Return (x, y) of the center of cell containing provided text 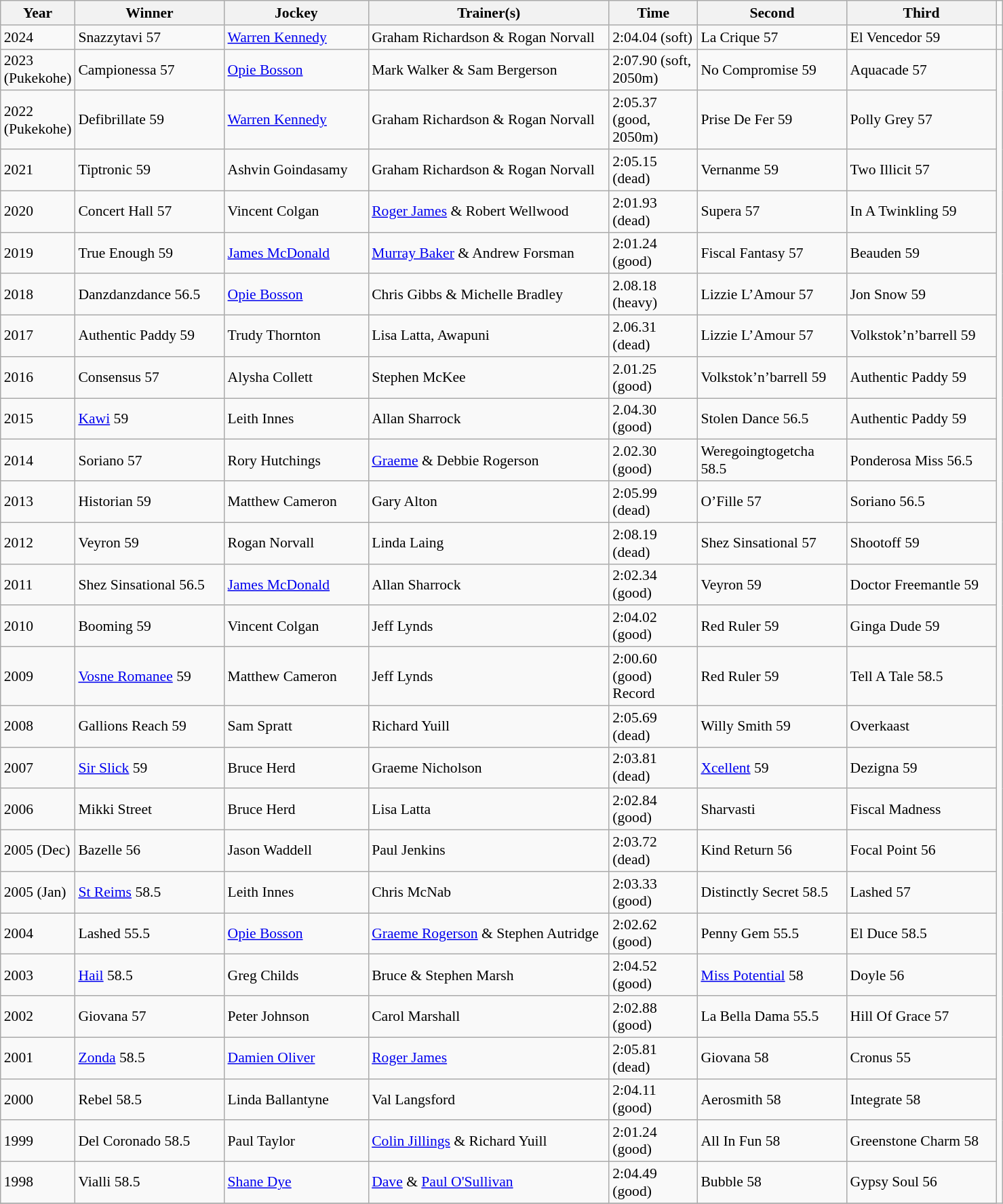
2011 (38, 585)
2:04.49 (good) (653, 1183)
Miss Potential 58 (772, 975)
Aerosmith 58 (772, 1099)
Graeme & Debbie Rogerson (488, 460)
Concert Hall 57 (149, 212)
Consensus 57 (149, 377)
Shez Sinsational 56.5 (149, 585)
Jockey (297, 13)
2008 (38, 726)
Peter Johnson (297, 1016)
Two Illicit 57 (922, 170)
Penny Gem 55.5 (772, 933)
Ponderosa Miss 56.5 (922, 460)
Lisa Latta (488, 810)
Stephen McKee (488, 377)
Xcellent 59 (772, 768)
Jon Snow 59 (922, 294)
2020 (38, 212)
2.06.31 (dead) (653, 336)
Mark Walker & Sam Bergerson (488, 69)
Sharvasti (772, 810)
Hill Of Grace 57 (922, 1016)
Focal Point 56 (922, 851)
Integrate 58 (922, 1099)
Lashed 55.5 (149, 933)
Ginga Dude 59 (922, 627)
Prise De Fer 59 (772, 121)
In A Twinkling 59 (922, 212)
Vernanme 59 (772, 170)
St Reims 58.5 (149, 893)
Fiscal Madness (922, 810)
1999 (38, 1141)
La Bella Dama 55.5 (772, 1016)
Shez Sinsational 57 (772, 543)
El Vencedor 59 (922, 37)
Distinctly Secret 58.5 (772, 893)
2:03.72 (dead) (653, 851)
Lisa Latta, Awapuni (488, 336)
Trainer(s) (488, 13)
2005 (Dec) (38, 851)
Shane Dye (297, 1183)
Damien Oliver (297, 1058)
Fiscal Fantasy 57 (772, 252)
Giovana 57 (149, 1016)
Rogan Norvall (297, 543)
2000 (38, 1099)
2.08.18 (heavy) (653, 294)
2:02.88 (good) (653, 1016)
Supera 57 (772, 212)
Vialli 58.5 (149, 1183)
Bazelle 56 (149, 851)
Linda Ballantyne (297, 1099)
2:02.84 (good) (653, 810)
2002 (38, 1016)
Third (922, 13)
Graeme Nicholson (488, 768)
Colin Jillings & Richard Yuill (488, 1141)
Lashed 57 (922, 893)
Winner (149, 13)
2:04.11 (good) (653, 1099)
Roger James & Robert Wellwood (488, 212)
2:01.93 (dead) (653, 212)
Aquacade 57 (922, 69)
2018 (38, 294)
O’Fille 57 (772, 502)
2021 (38, 170)
Sam Spratt (297, 726)
Greenstone Charm 58 (922, 1141)
Mikki Street (149, 810)
Hail 58.5 (149, 975)
Beauden 59 (922, 252)
Roger James (488, 1058)
Gypsy Soul 56 (922, 1183)
2005 (Jan) (38, 893)
Kind Return 56 (772, 851)
Greg Childs (297, 975)
2:02.34 (good) (653, 585)
Gallions Reach 59 (149, 726)
Sir Slick 59 (149, 768)
Snazzytavi 57 (149, 37)
Willy Smith 59 (772, 726)
Soriano 56.5 (922, 502)
2009 (38, 677)
Paul Taylor (297, 1141)
2:05.37 (good, 2050m) (653, 121)
Giovana 58 (772, 1058)
Time (653, 13)
Weregoingtogetcha 58.5 (772, 460)
2007 (38, 768)
Dezigna 59 (922, 768)
Polly Grey 57 (922, 121)
Paul Jenkins (488, 851)
Carol Marshall (488, 1016)
2015 (38, 419)
Overkaast (922, 726)
Shootoff 59 (922, 543)
2:05.69 (dead) (653, 726)
2:04.02 (good) (653, 627)
Rory Hutchings (297, 460)
2003 (38, 975)
2024 (38, 37)
2016 (38, 377)
1998 (38, 1183)
2:05.15 (dead) (653, 170)
All In Fun 58 (772, 1141)
Ashvin Goindasamy (297, 170)
2.04.30 (good) (653, 419)
2:03.33 (good) (653, 893)
Bruce & Stephen Marsh (488, 975)
Graeme Rogerson & Stephen Autridge (488, 933)
Historian 59 (149, 502)
2:04.04 (soft) (653, 37)
2:00.60 (good)Record (653, 677)
True Enough 59 (149, 252)
Second (772, 13)
Campionessa 57 (149, 69)
2:03.81 (dead) (653, 768)
2022 (Pukekohe) (38, 121)
2:07.90 (soft, 2050m) (653, 69)
2014 (38, 460)
Del Coronado 58.5 (149, 1141)
No Compromise 59 (772, 69)
2001 (38, 1058)
Zonda 58.5 (149, 1058)
El Duce 58.5 (922, 933)
Dave & Paul O'Sullivan (488, 1183)
Booming 59 (149, 627)
2:02.62 (good) (653, 933)
Defibrillate 59 (149, 121)
Kawi 59 (149, 419)
Murray Baker & Andrew Forsman (488, 252)
Trudy Thornton (297, 336)
Soriano 57 (149, 460)
2004 (38, 933)
2:05.81 (dead) (653, 1058)
2.01.25 (good) (653, 377)
Jason Waddell (297, 851)
Chris Gibbs & Michelle Bradley (488, 294)
Cronus 55 (922, 1058)
2.02.30 (good) (653, 460)
2:08.19 (dead) (653, 543)
Tiptronic 59 (149, 170)
Bubble 58 (772, 1183)
Doctor Freemantle 59 (922, 585)
2006 (38, 810)
2017 (38, 336)
2019 (38, 252)
Richard Yuill (488, 726)
Linda Laing (488, 543)
2010 (38, 627)
Rebel 58.5 (149, 1099)
2012 (38, 543)
Chris McNab (488, 893)
Danzdanzdance 56.5 (149, 294)
Doyle 56 (922, 975)
Tell A Tale 58.5 (922, 677)
Val Langsford (488, 1099)
Stolen Dance 56.5 (772, 419)
La Crique 57 (772, 37)
Year (38, 13)
Vosne Romanee 59 (149, 677)
2023 (Pukekohe) (38, 69)
Gary Alton (488, 502)
2:05.99 (dead) (653, 502)
2:04.52 (good) (653, 975)
2013 (38, 502)
Alysha Collett (297, 377)
